Detect which cell encompasses the target text, then output its (x, y) center coordinate. 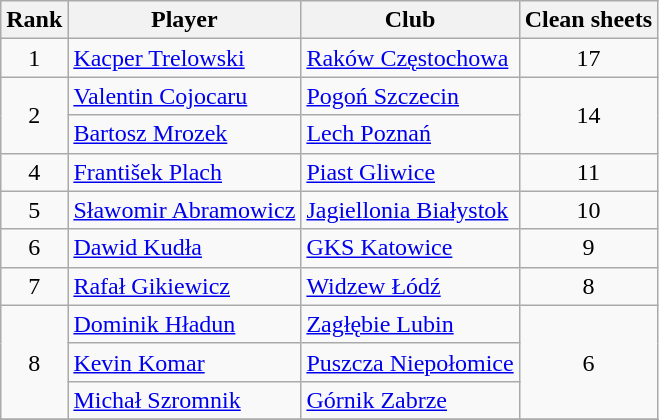
11 (588, 172)
Club (410, 20)
Puszcza Niepołomice (410, 362)
Rafał Gikiewicz (184, 286)
7 (34, 286)
Kacper Trelowski (184, 58)
17 (588, 58)
Bartosz Mrozek (184, 134)
Valentin Cojocaru (184, 96)
František Plach (184, 172)
Pogoń Szczecin (410, 96)
Zagłębie Lubin (410, 324)
Jagiellonia Białystok (410, 210)
1 (34, 58)
Dominik Hładun (184, 324)
Clean sheets (588, 20)
5 (34, 210)
Lech Poznań (410, 134)
GKS Katowice (410, 248)
4 (34, 172)
9 (588, 248)
Raków Częstochowa (410, 58)
Górnik Zabrze (410, 400)
2 (34, 115)
Kevin Komar (184, 362)
Rank (34, 20)
14 (588, 115)
Player (184, 20)
Michał Szromnik (184, 400)
Widzew Łódź (410, 286)
Sławomir Abramowicz (184, 210)
10 (588, 210)
Piast Gliwice (410, 172)
Dawid Kudła (184, 248)
